Identify which cell holds the provided text, then report its [X, Y] central coordinate. 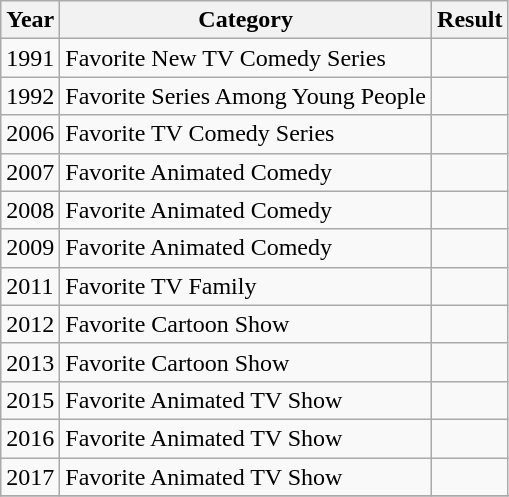
2007 [30, 172]
2016 [30, 438]
2008 [30, 210]
2009 [30, 248]
Favorite Series Among Young People [246, 96]
Favorite TV Comedy Series [246, 134]
Favorite New TV Comedy Series [246, 58]
2013 [30, 362]
2011 [30, 286]
Category [246, 20]
2015 [30, 400]
1992 [30, 96]
2017 [30, 477]
2006 [30, 134]
Year [30, 20]
Favorite TV Family [246, 286]
1991 [30, 58]
Result [470, 20]
2012 [30, 324]
